Locate the cell with the specified text and output its [x, y] center coordinate. 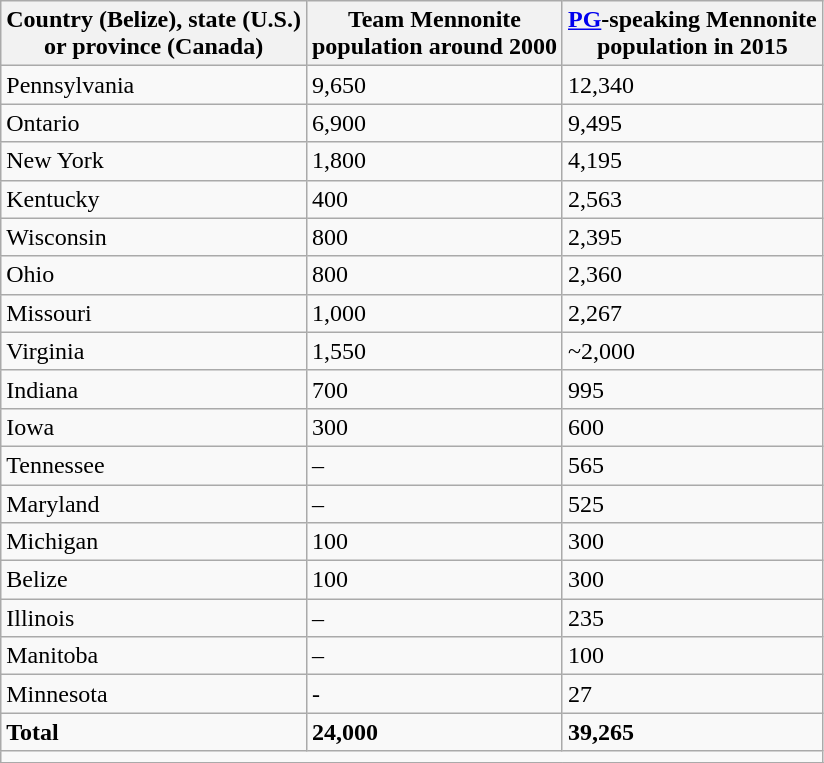
39,265 [692, 732]
Indiana [154, 389]
235 [692, 618]
4,195 [692, 161]
Missouri [154, 313]
400 [434, 199]
Virginia [154, 351]
12,340 [692, 85]
PG-speaking Mennonite population in 2015 [692, 34]
525 [692, 503]
Pennsylvania [154, 85]
Maryland [154, 503]
2,360 [692, 275]
Ontario [154, 123]
700 [434, 389]
- [434, 694]
Belize [154, 580]
2,267 [692, 313]
1,800 [434, 161]
Kentucky [154, 199]
Total [154, 732]
995 [692, 389]
9,650 [434, 85]
565 [692, 465]
New York [154, 161]
Illinois [154, 618]
Team Mennonite population around 2000 [434, 34]
24,000 [434, 732]
Country (Belize), state (U.S.)or province (Canada) [154, 34]
9,495 [692, 123]
1,000 [434, 313]
Iowa [154, 427]
2,395 [692, 237]
Michigan [154, 542]
Wisconsin [154, 237]
~2,000 [692, 351]
Manitoba [154, 656]
600 [692, 427]
Minnesota [154, 694]
6,900 [434, 123]
Tennessee [154, 465]
Ohio [154, 275]
27 [692, 694]
1,550 [434, 351]
2,563 [692, 199]
